Return the (X, Y) coordinate for the center point of the cell that contains the specified text.  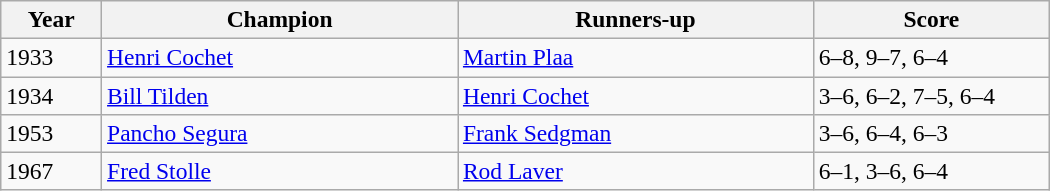
3–6, 6–2, 7–5, 6–4 (931, 95)
Year (52, 19)
Champion (280, 19)
1967 (52, 171)
Rod Laver (636, 171)
Bill Tilden (280, 95)
6–8, 9–7, 6–4 (931, 57)
Frank Sedgman (636, 133)
3–6, 6–4, 6–3 (931, 133)
1953 (52, 133)
Runners-up (636, 19)
Fred Stolle (280, 171)
6–1, 3–6, 6–4 (931, 171)
Martin Plaa (636, 57)
Score (931, 19)
Pancho Segura (280, 133)
1934 (52, 95)
1933 (52, 57)
